From the cell containing the given text, extract its center point as (X, Y) coordinate. 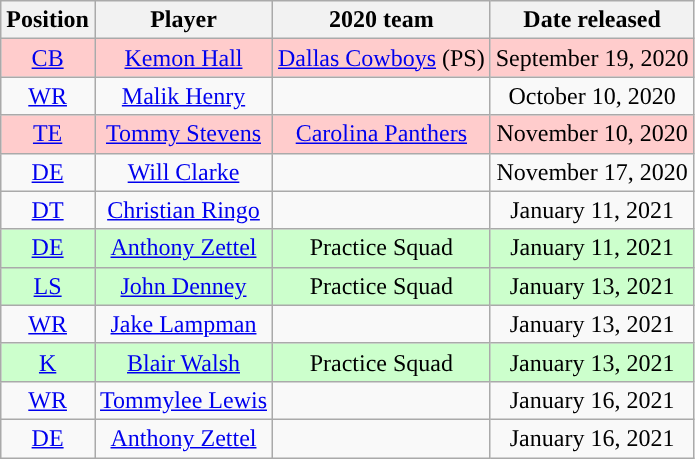
Tommy Stevens (183, 134)
Position (48, 20)
Carolina Panthers (382, 134)
DT (48, 210)
CB (48, 58)
TE (48, 134)
LS (48, 286)
November 17, 2020 (592, 172)
Date released (592, 20)
Kemon Hall (183, 58)
Tommylee Lewis (183, 400)
K (48, 362)
October 10, 2020 (592, 96)
Malik Henry (183, 96)
September 19, 2020 (592, 58)
Will Clarke (183, 172)
Jake Lampman (183, 324)
Christian Ringo (183, 210)
2020 team (382, 20)
Player (183, 20)
Dallas Cowboys (PS) (382, 58)
Blair Walsh (183, 362)
November 10, 2020 (592, 134)
John Denney (183, 286)
